Detect which cell encompasses the target text, then output its [X, Y] center coordinate. 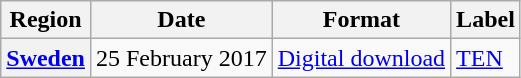
Format [361, 20]
25 February 2017 [181, 58]
Digital download [361, 58]
Sweden [46, 58]
TEN [486, 58]
Date [181, 20]
Label [486, 20]
Region [46, 20]
